Capture the cell that displays the provided text and extract its [x, y] central coordinate. 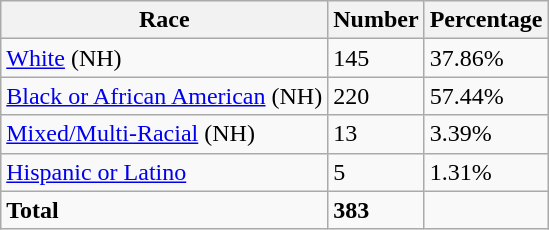
Percentage [486, 20]
145 [376, 58]
Race [164, 20]
Number [376, 20]
Mixed/Multi-Racial (NH) [164, 134]
57.44% [486, 96]
White (NH) [164, 58]
1.31% [486, 172]
Black or African American (NH) [164, 96]
3.39% [486, 134]
Total [164, 210]
13 [376, 134]
Hispanic or Latino [164, 172]
37.86% [486, 58]
5 [376, 172]
220 [376, 96]
383 [376, 210]
